Search for the cell housing the specified text and yield its [X, Y] center coordinate. 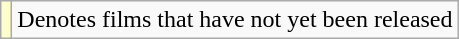
Denotes films that have not yet been released [235, 20]
